Determine the [x, y] coordinate at the center of the cell enclosing the given text.  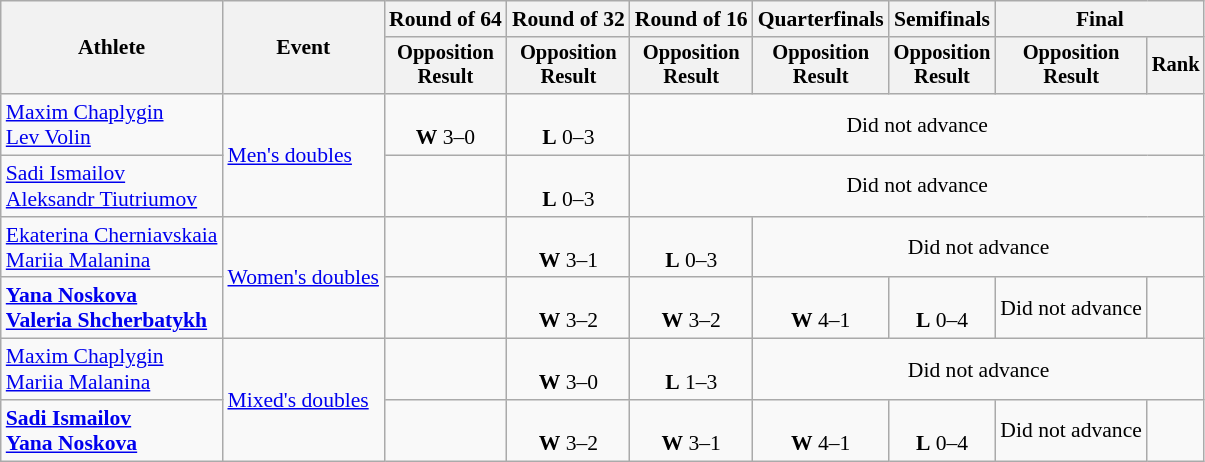
Round of 64 [446, 19]
Semifinals [942, 19]
Women's doubles [303, 278]
Event [303, 48]
Men's doubles [303, 155]
Sadi IsmailovAleksandr Tiutriumov [112, 186]
L 1–3 [692, 370]
Round of 16 [692, 19]
Maxim ChaplyginMariia Malanina [112, 370]
Maxim ChaplyginLev Volin [112, 124]
Round of 32 [568, 19]
Mixed's doubles [303, 400]
Athlete [112, 48]
Rank [1176, 66]
Sadi IsmailovYana Noskova [112, 430]
Quarterfinals [821, 19]
Final [1100, 19]
Yana NoskovaValeria Shcherbatykh [112, 308]
Ekaterina CherniavskaiaMariia Malanina [112, 248]
